Return (X, Y) of the center of cell containing provided text 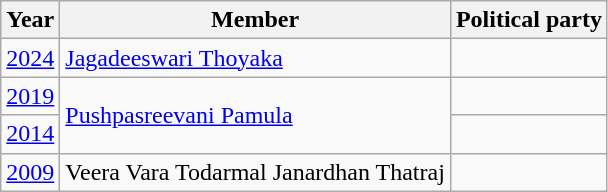
Pushpasreevani Pamula (256, 115)
2009 (30, 172)
2024 (30, 58)
Member (256, 20)
2019 (30, 96)
Political party (528, 20)
2014 (30, 134)
Year (30, 20)
Veera Vara Todarmal Janardhan Thatraj (256, 172)
Jagadeeswari Thoyaka (256, 58)
